Capture the cell that displays the provided text and extract its (x, y) central coordinate. 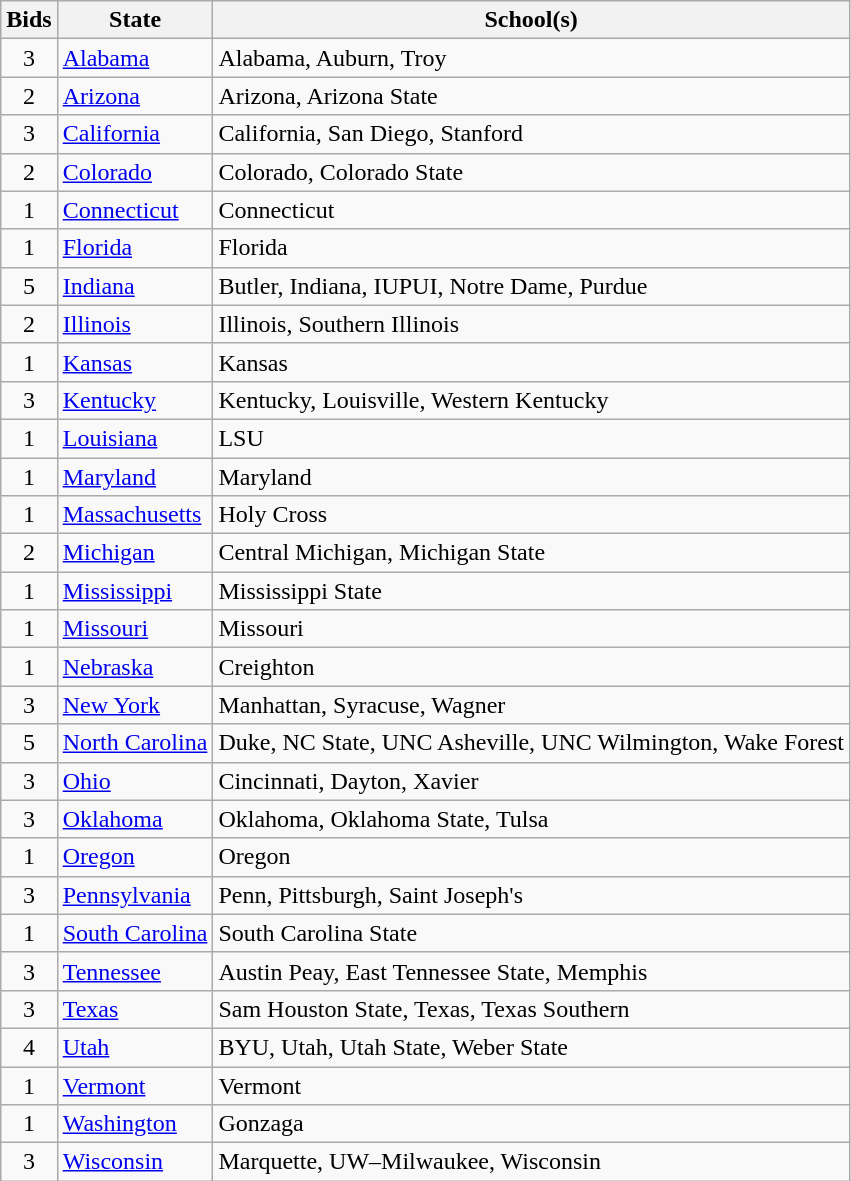
Colorado, Colorado State (532, 172)
Marquette, UW–Milwaukee, Wisconsin (532, 1162)
BYU, Utah, Utah State, Weber State (532, 1047)
Oklahoma (135, 819)
Bids (29, 20)
Louisiana (135, 438)
South Carolina (135, 933)
Indiana (135, 286)
California, San Diego, Stanford (532, 134)
4 (29, 1047)
North Carolina (135, 743)
South Carolina State (532, 933)
Alabama, Auburn, Troy (532, 58)
School(s) (532, 20)
Austin Peay, East Tennessee State, Memphis (532, 971)
Duke, NC State, UNC Asheville, UNC Wilmington, Wake Forest (532, 743)
Pennsylvania (135, 895)
Ohio (135, 781)
Butler, Indiana, IUPUI, Notre Dame, Purdue (532, 286)
Alabama (135, 58)
State (135, 20)
California (135, 134)
Colorado (135, 172)
Massachusetts (135, 515)
Mississippi State (532, 591)
Kentucky, Louisville, Western Kentucky (532, 400)
Holy Cross (532, 515)
Michigan (135, 553)
Mississippi (135, 591)
Gonzaga (532, 1124)
Tennessee (135, 971)
New York (135, 705)
Central Michigan, Michigan State (532, 553)
Texas (135, 1009)
Nebraska (135, 667)
Cincinnati, Dayton, Xavier (532, 781)
Kentucky (135, 400)
Arizona (135, 96)
Penn, Pittsburgh, Saint Joseph's (532, 895)
Wisconsin (135, 1162)
LSU (532, 438)
Utah (135, 1047)
Illinois, Southern Illinois (532, 324)
Washington (135, 1124)
Sam Houston State, Texas, Texas Southern (532, 1009)
Illinois (135, 324)
Arizona, Arizona State (532, 96)
Manhattan, Syracuse, Wagner (532, 705)
Creighton (532, 667)
Oklahoma, Oklahoma State, Tulsa (532, 819)
